For the text-containing cell, return its midpoint in (X, Y) coordinate format. 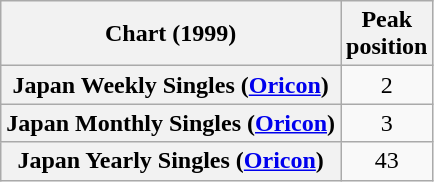
2 (387, 85)
Chart (1999) (171, 34)
3 (387, 123)
Japan Weekly Singles (Oricon) (171, 85)
Japan Monthly Singles (Oricon) (171, 123)
43 (387, 161)
Peakposition (387, 34)
Japan Yearly Singles (Oricon) (171, 161)
